Return [x, y] of the center of cell containing provided text 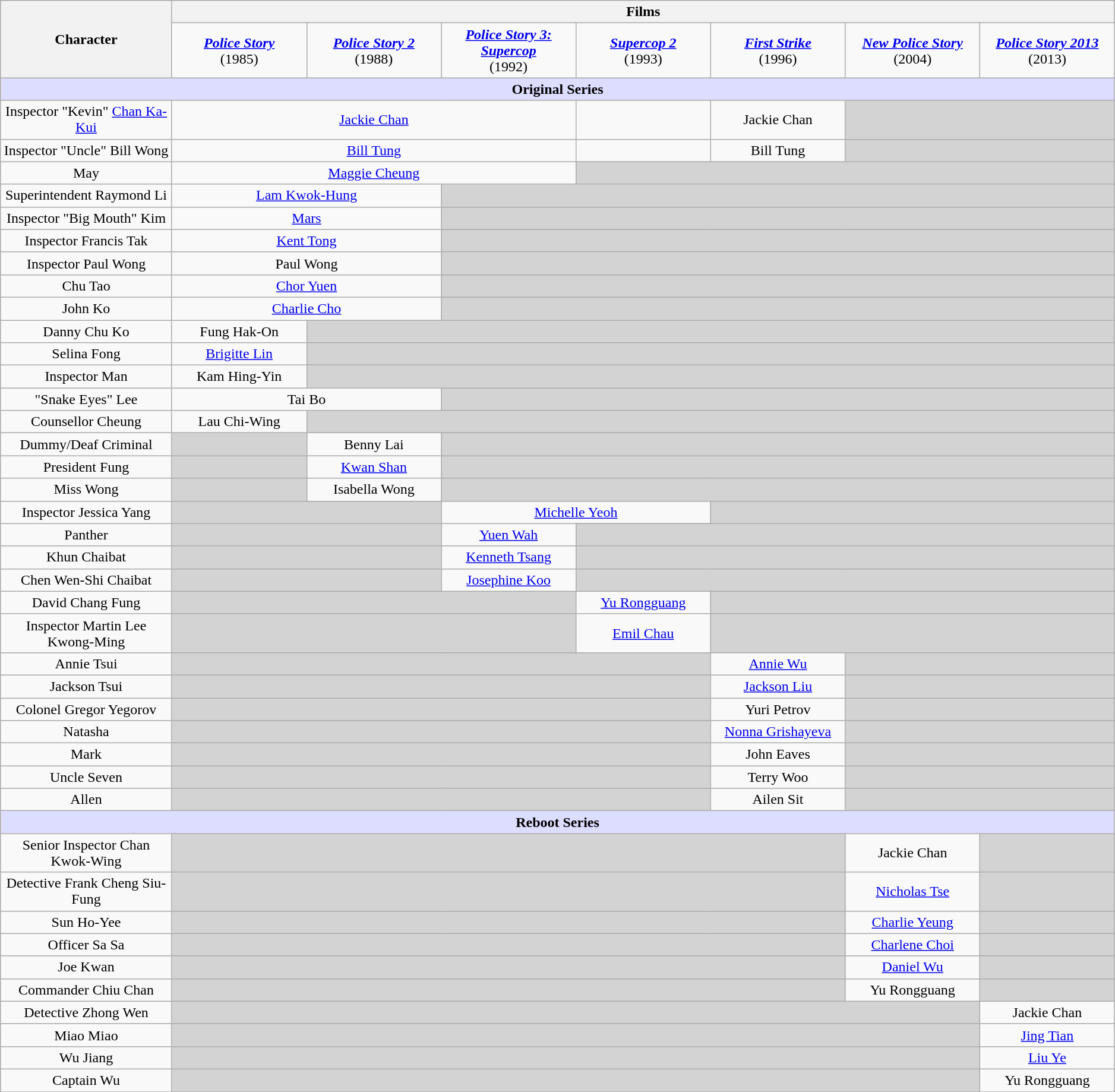
Yuen Wah [508, 535]
Reboot Series [558, 822]
Tai Bo [307, 399]
Nonna Grishayeva [778, 732]
Nicholas Tse [912, 891]
President Fung [87, 467]
Chen Wen-Shi Chaibat [87, 580]
Daniel Wu [912, 967]
Khun Chaibat [87, 557]
Kam Hing-Yin [239, 377]
First Strike (1996) [778, 51]
Terry Woo [778, 777]
Counsellor Cheung [87, 422]
Danny Chu Ko [87, 331]
Wu Jiang [87, 1058]
Selina Fong [87, 354]
Panther [87, 535]
Liu Ye [1048, 1058]
Police Story 3: Supercop (1992) [508, 51]
Commander Chiu Chan [87, 990]
Kenneth Tsang [508, 557]
John Ko [87, 308]
Charlene Choi [912, 945]
Inspector Jessica Yang [87, 512]
Yuri Petrov [778, 709]
Mars [307, 218]
Kwan Shan [374, 467]
Films [643, 12]
Miss Wong [87, 490]
Chu Tao [87, 286]
Senior Inspector Chan Kwok-Wing [87, 853]
Inspector Man [87, 377]
Inspector Martin Lee Kwong-Ming [87, 633]
John Eaves [778, 755]
Joe Kwan [87, 967]
Emil Chau [643, 633]
Uncle Seven [87, 777]
Brigitte Lin [239, 354]
Police Story 2 (1988) [374, 51]
Detective Frank Cheng Siu-Fung [87, 891]
Police Story (1985) [239, 51]
Allen [87, 800]
David Chang Fung [87, 602]
Maggie Cheung [374, 173]
Kent Tong [307, 241]
Miao Miao [87, 1035]
Chor Yuen [307, 286]
Ailen Sit [778, 800]
Jackson Tsui [87, 686]
Sun Ho-Yee [87, 922]
Officer Sa Sa [87, 945]
Police Story 2013 (2013) [1048, 51]
Jackson Liu [778, 686]
Benny Lai [374, 444]
Jing Tian [1048, 1035]
Charlie Yeung [912, 922]
Inspector "Uncle" Bill Wong [87, 150]
Character [87, 39]
Charlie Cho [307, 308]
Paul Wong [307, 263]
Inspector Francis Tak [87, 241]
Original Series [558, 89]
"Snake Eyes" Lee [87, 399]
Michelle Yeoh [576, 512]
Superintendent Raymond Li [87, 195]
Colonel Gregor Yegorov [87, 709]
Natasha [87, 732]
Annie Wu [778, 664]
Lam Kwok-Hung [307, 195]
Inspector "Kevin" Chan Ka-Kui [87, 120]
Inspector Paul Wong [87, 263]
Mark [87, 755]
Captain Wu [87, 1080]
Isabella Wong [374, 490]
Supercop 2 (1993) [643, 51]
Annie Tsui [87, 664]
Detective Zhong Wen [87, 1012]
New Police Story (2004) [912, 51]
Fung Hak-On [239, 331]
Inspector "Big Mouth" Kim [87, 218]
Josephine Koo [508, 580]
Dummy/Deaf Criminal [87, 444]
Lau Chi-Wing [239, 422]
May [87, 173]
